Search for the cell housing the specified text and yield its [X, Y] center coordinate. 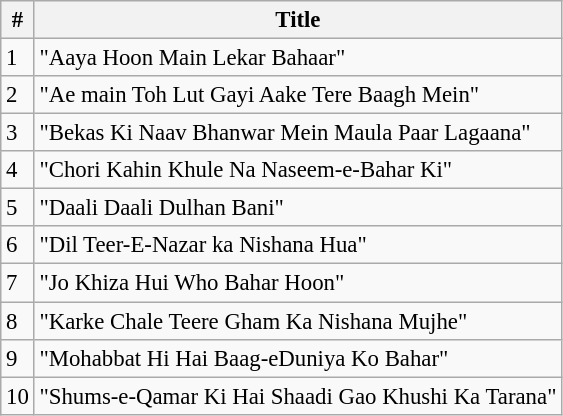
2 [18, 95]
1 [18, 58]
"Shums-e-Qamar Ki Hai Shaadi Gao Khushi Ka Tarana" [298, 396]
10 [18, 396]
"Daali Daali Dulhan Bani" [298, 208]
"Jo Khiza Hui Who Bahar Hoon" [298, 283]
8 [18, 321]
6 [18, 245]
3 [18, 133]
"Dil Teer-E-Nazar ka Nishana Hua" [298, 245]
5 [18, 208]
7 [18, 283]
"Karke Chale Teere Gham Ka Nishana Mujhe" [298, 321]
Title [298, 20]
"Ae main Toh Lut Gayi Aake Tere Baagh Mein" [298, 95]
"Chori Kahin Khule Na Naseem-e-Bahar Ki" [298, 170]
9 [18, 358]
"Bekas Ki Naav Bhanwar Mein Maula Paar Lagaana" [298, 133]
"Aaya Hoon Main Lekar Bahaar" [298, 58]
"Mohabbat Hi Hai Baag-eDuniya Ko Bahar" [298, 358]
4 [18, 170]
# [18, 20]
